Extract the (x, y) coordinate from the center of the cell holding the provided text.  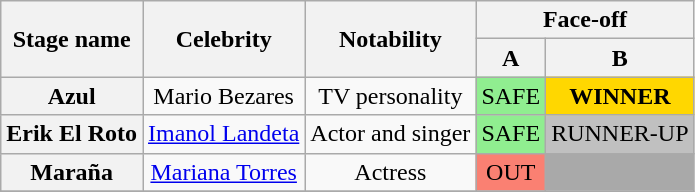
A (511, 58)
RUNNER-UP (620, 134)
Celebrity (223, 39)
Stage name (72, 39)
B (620, 58)
Imanol Landeta (223, 134)
WINNER (620, 96)
Mario Bezares (223, 96)
OUT (511, 172)
Mariana Torres (223, 172)
Actress (390, 172)
Azul (72, 96)
Maraña (72, 172)
Face-off (585, 20)
Actor and singer (390, 134)
Notability (390, 39)
Erik El Roto (72, 134)
TV personality (390, 96)
